Detect which cell encompasses the target text, then output its (X, Y) center coordinate. 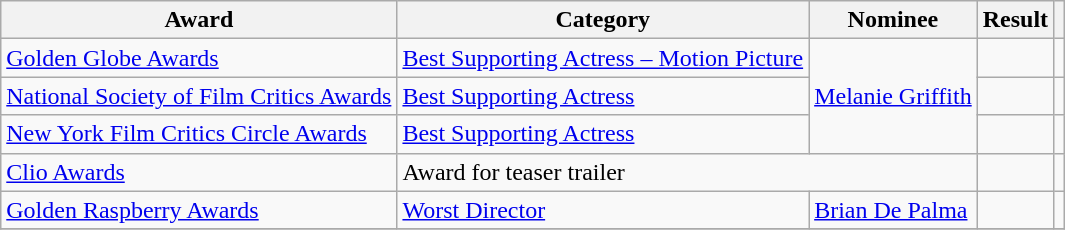
National Society of Film Critics Awards (199, 96)
Best Supporting Actress – Motion Picture (603, 58)
Clio Awards (199, 172)
Brian De Palma (894, 210)
Result (1015, 20)
Melanie Griffith (894, 96)
Golden Raspberry Awards (199, 210)
Award for teaser trailer (687, 172)
Category (603, 20)
Golden Globe Awards (199, 58)
Award (199, 20)
New York Film Critics Circle Awards (199, 134)
Nominee (894, 20)
Worst Director (603, 210)
